Pinpoint the cell where the given text exists, returning its [X, Y] midpoint coordinate. 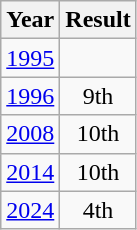
Result [98, 20]
2014 [30, 172]
4th [98, 210]
2008 [30, 134]
9th [98, 96]
2024 [30, 210]
1996 [30, 96]
Year [30, 20]
1995 [30, 58]
